Search for the cell housing the specified text and yield its (X, Y) center coordinate. 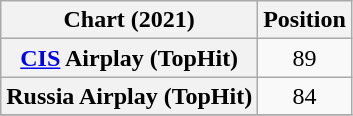
Chart (2021) (130, 20)
84 (305, 96)
Position (305, 20)
CIS Airplay (TopHit) (130, 58)
89 (305, 58)
Russia Airplay (TopHit) (130, 96)
